Return the [X, Y] coordinate for the center point of the cell that contains the specified text.  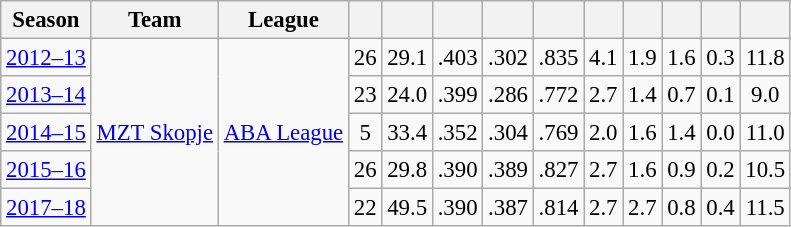
2017–18 [46, 208]
MZT Skopje [154, 133]
League [283, 20]
.352 [457, 133]
2013–14 [46, 95]
1.9 [642, 58]
.814 [558, 208]
2.0 [604, 133]
.304 [508, 133]
9.0 [765, 95]
5 [366, 133]
.389 [508, 170]
24.0 [407, 95]
0.7 [682, 95]
.302 [508, 58]
11.8 [765, 58]
Team [154, 20]
2012–13 [46, 58]
33.4 [407, 133]
0.4 [720, 208]
0.3 [720, 58]
0.8 [682, 208]
ABA League [283, 133]
29.1 [407, 58]
0.1 [720, 95]
.387 [508, 208]
4.1 [604, 58]
29.8 [407, 170]
2015–16 [46, 170]
22 [366, 208]
0.2 [720, 170]
11.5 [765, 208]
11.0 [765, 133]
.769 [558, 133]
.399 [457, 95]
Season [46, 20]
.286 [508, 95]
.827 [558, 170]
23 [366, 95]
.403 [457, 58]
2014–15 [46, 133]
.772 [558, 95]
0.0 [720, 133]
49.5 [407, 208]
0.9 [682, 170]
10.5 [765, 170]
.835 [558, 58]
